Identify which cell holds the provided text, then report its (x, y) central coordinate. 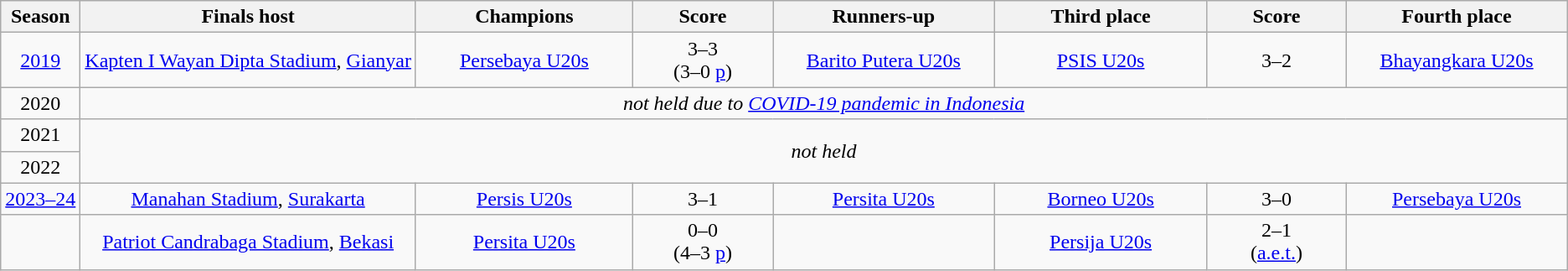
Champions (524, 17)
3–3(3–0 p) (702, 60)
Runners-up (885, 17)
2022 (40, 167)
Finals host (248, 17)
2019 (40, 60)
3–0 (1277, 199)
Manahan Stadium, Surakarta (248, 199)
0–0(4–3 p) (702, 242)
Kapten I Wayan Dipta Stadium, Gianyar (248, 60)
3–1 (702, 199)
Persija U20s (1101, 242)
Patriot Candrabaga Stadium, Bekasi (248, 242)
PSIS U20s (1101, 60)
Barito Putera U20s (885, 60)
2023–24 (40, 199)
Borneo U20s (1101, 199)
2021 (40, 135)
2020 (40, 103)
Third place (1101, 17)
Persis U20s (524, 199)
Fourth place (1457, 17)
3–2 (1277, 60)
Season (40, 17)
2–1(a.e.t.) (1277, 242)
Bhayangkara U20s (1457, 60)
not held due to COVID-19 pandemic in Indonesia (824, 103)
not held (824, 151)
